For the text-containing cell, return its midpoint in [x, y] coordinate format. 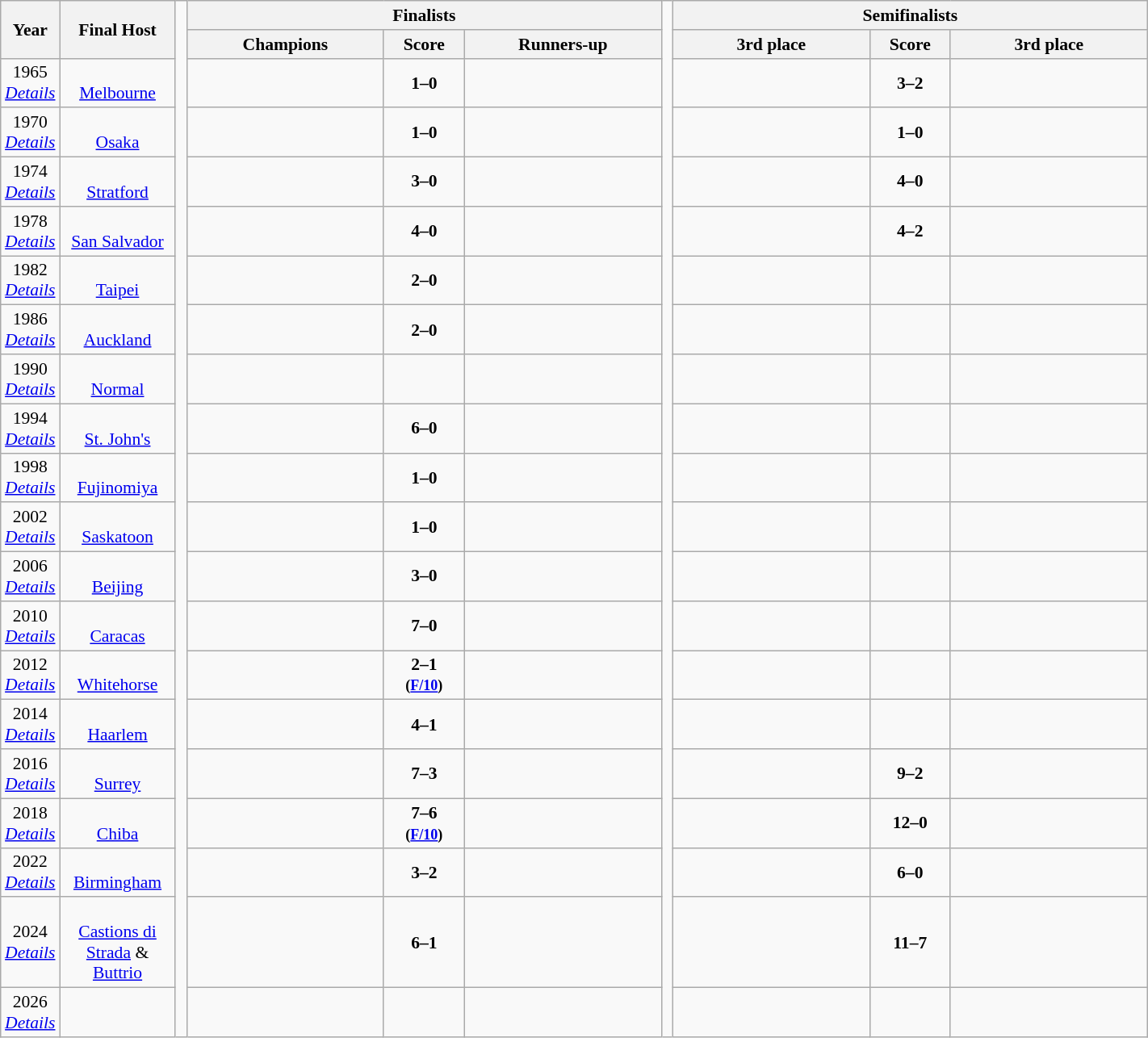
San Salvador [118, 231]
Haarlem [118, 725]
Whitehorse [118, 675]
2016Details [31, 773]
4–1 [424, 725]
Beijing [118, 576]
2–1 (F/10) [424, 675]
Chiba [118, 823]
2010Details [31, 626]
2002Details [31, 528]
Champions [286, 44]
2024Details [31, 943]
Caracas [118, 626]
4–2 [910, 231]
Runners-up [563, 44]
2022Details [31, 872]
Osaka [118, 132]
Stratford [118, 182]
Melbourne [118, 82]
Auckland [118, 329]
Fujinomiya [118, 478]
1994Details [31, 428]
1998Details [31, 478]
1974Details [31, 182]
2012Details [31, 675]
7–3 [424, 773]
Semifinalists [910, 15]
Final Host [118, 29]
Normal [118, 379]
1986Details [31, 329]
1990Details [31, 379]
Finalists [425, 15]
Birmingham [118, 872]
11–7 [910, 943]
Saskatoon [118, 528]
2006Details [31, 576]
Year [31, 29]
7–6 (F/10) [424, 823]
12–0 [910, 823]
St. John's [118, 428]
1982Details [31, 281]
Surrey [118, 773]
6–1 [424, 943]
Castions di Strada & Buttrio [118, 943]
7–0 [424, 626]
2026Details [31, 1012]
Taipei [118, 281]
1970Details [31, 132]
2018Details [31, 823]
1965Details [31, 82]
1978Details [31, 231]
2014Details [31, 725]
9–2 [910, 773]
